Return [x, y] of the center of cell containing provided text 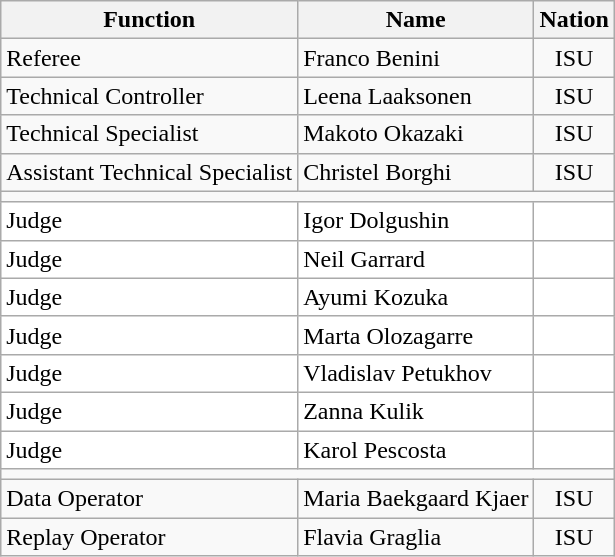
Technical Specialist [150, 134]
Nation [574, 20]
Makoto Okazaki [416, 134]
Christel Borghi [416, 172]
Data Operator [150, 499]
Karol Pescosta [416, 449]
Vladislav Petukhov [416, 373]
Maria Baekgaard Kjaer [416, 499]
Replay Operator [150, 537]
Franco Benini [416, 58]
Marta Olozagarre [416, 335]
Function [150, 20]
Assistant Technical Specialist [150, 172]
Neil Garrard [416, 259]
Igor Dolgushin [416, 221]
Leena Laaksonen [416, 96]
Technical Controller [150, 96]
Referee [150, 58]
Ayumi Kozuka [416, 297]
Flavia Graglia [416, 537]
Name [416, 20]
Zanna Kulik [416, 411]
